Extract the [x, y] coordinate from the center of the cell holding the provided text.  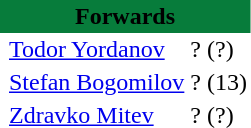
(?) [227, 50]
Stefan Bogomilov [96, 82]
Todor Yordanov [96, 50]
Forwards [125, 16]
(13) [227, 82]
